Scan for the cell matching the given text and deliver its [X, Y] coordinate at center. 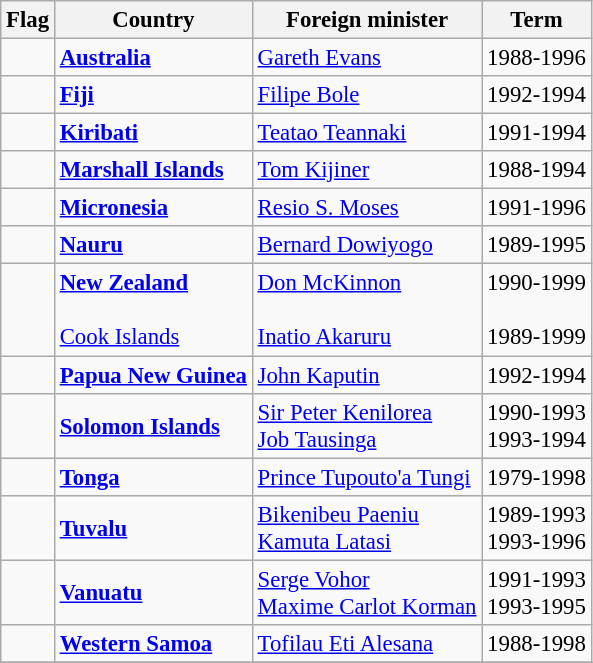
Country [153, 20]
Kiribati [153, 133]
Resio S. Moses [367, 208]
Vanuatu [153, 592]
Foreign minister [367, 20]
Micronesia [153, 208]
Don McKinnonInatio Akaruru [367, 310]
Tonga [153, 477]
New ZealandCook Islands [153, 310]
John Kaputin [367, 375]
Bernard Dowiyogo [367, 245]
Nauru [153, 245]
Term [536, 20]
Solomon Islands [153, 426]
1991-19931993-1995 [536, 592]
1990-19991989-1999 [536, 310]
Serge VohorMaxime Carlot Korman [367, 592]
1990-19931993-1994 [536, 426]
Australia [153, 58]
1989-19931993-1996 [536, 528]
1989-1995 [536, 245]
1991-1996 [536, 208]
1988-1994 [536, 170]
Tuvalu [153, 528]
1991-1994 [536, 133]
Bikenibeu PaeniuKamuta Latasi [367, 528]
Prince Tupouto'a Tungi [367, 477]
Tofilau Eti Alesana [367, 644]
Marshall Islands [153, 170]
Papua New Guinea [153, 375]
Western Samoa [153, 644]
Fiji [153, 95]
1979-1998 [536, 477]
Filipe Bole [367, 95]
1988-1996 [536, 58]
Sir Peter KeniloreaJob Tausinga [367, 426]
1988-1998 [536, 644]
Teatao Teannaki [367, 133]
Tom Kijiner [367, 170]
Gareth Evans [367, 58]
Flag [28, 20]
